Return [X, Y] of the center of cell containing provided text 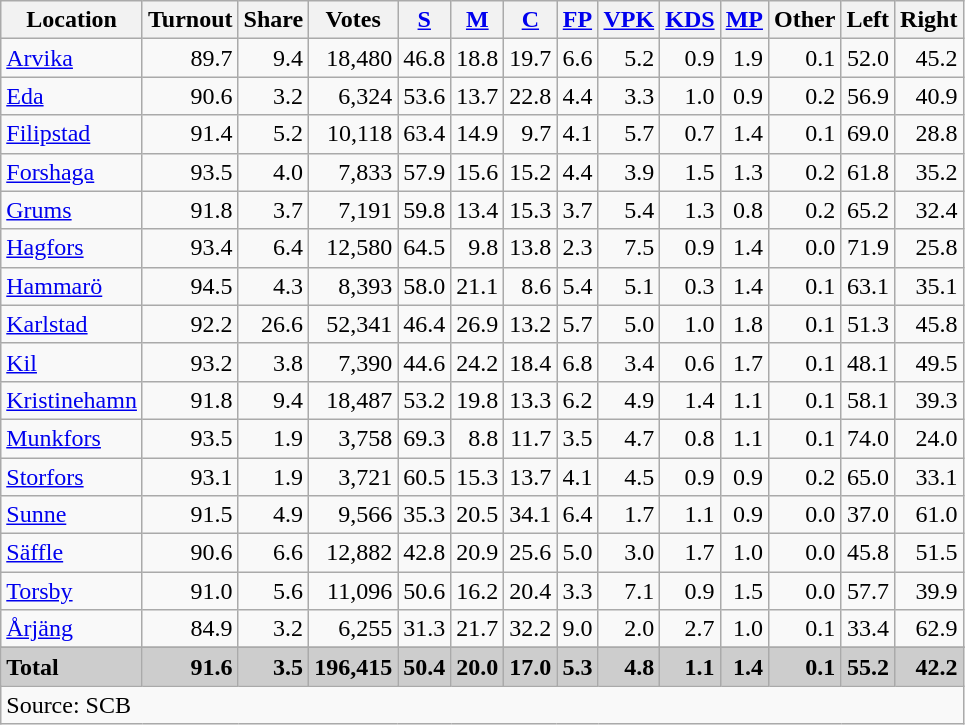
9.0 [578, 629]
46.4 [424, 324]
71.9 [868, 248]
91.4 [190, 134]
93.4 [190, 248]
12,882 [354, 553]
16.2 [478, 591]
11.7 [530, 438]
Årjäng [72, 629]
20.9 [478, 553]
6.8 [578, 362]
4.0 [274, 172]
6,324 [354, 96]
32.2 [530, 629]
57.7 [868, 591]
3,721 [354, 477]
Grums [72, 210]
69.0 [868, 134]
14.9 [478, 134]
Other [804, 20]
11,096 [354, 591]
51.3 [868, 324]
21.7 [478, 629]
2.0 [629, 629]
0.6 [690, 362]
19.8 [478, 400]
9.8 [478, 248]
4.5 [629, 477]
FP [578, 20]
Turnout [190, 20]
8,393 [354, 286]
15.6 [478, 172]
MP [744, 20]
52,341 [354, 324]
32.4 [929, 210]
33.4 [868, 629]
4.8 [629, 667]
50.6 [424, 591]
57.9 [424, 172]
M [478, 20]
74.0 [868, 438]
21.1 [478, 286]
60.5 [424, 477]
Munkfors [72, 438]
93.1 [190, 477]
Kristinehamn [72, 400]
91.6 [190, 667]
Right [929, 20]
63.1 [868, 286]
18.8 [478, 58]
51.5 [929, 553]
0.7 [690, 134]
18.4 [530, 362]
20.0 [478, 667]
Storfors [72, 477]
35.3 [424, 515]
17.0 [530, 667]
7,191 [354, 210]
39.9 [929, 591]
Source: SCB [482, 705]
1.8 [744, 324]
Hammarö [72, 286]
84.9 [190, 629]
15.2 [530, 172]
48.1 [868, 362]
39.3 [929, 400]
31.3 [424, 629]
35.2 [929, 172]
8.6 [530, 286]
34.1 [530, 515]
18,480 [354, 58]
10,118 [354, 134]
49.5 [929, 362]
92.2 [190, 324]
Kil [72, 362]
63.4 [424, 134]
5.6 [274, 591]
22.8 [530, 96]
Säffle [72, 553]
53.6 [424, 96]
4.7 [629, 438]
58.1 [868, 400]
91.0 [190, 591]
33.1 [929, 477]
Forshaga [72, 172]
Arvika [72, 58]
26.9 [478, 324]
VPK [629, 20]
3.9 [629, 172]
20.5 [478, 515]
26.6 [274, 324]
42.2 [929, 667]
7.5 [629, 248]
89.7 [190, 58]
7,390 [354, 362]
13.3 [530, 400]
25.8 [929, 248]
7.1 [629, 591]
91.5 [190, 515]
2.3 [578, 248]
3.4 [629, 362]
Hagfors [72, 248]
9,566 [354, 515]
13.4 [478, 210]
19.7 [530, 58]
65.2 [868, 210]
Filipstad [72, 134]
35.1 [929, 286]
Karlstad [72, 324]
62.9 [929, 629]
61.8 [868, 172]
Torsby [72, 591]
Location [72, 20]
6,255 [354, 629]
Left [868, 20]
9.7 [530, 134]
37.0 [868, 515]
44.6 [424, 362]
65.0 [868, 477]
69.3 [424, 438]
Share [274, 20]
50.4 [424, 667]
24.0 [929, 438]
KDS [690, 20]
20.4 [530, 591]
56.9 [868, 96]
18,487 [354, 400]
8.8 [478, 438]
53.2 [424, 400]
94.5 [190, 286]
3.8 [274, 362]
5.1 [629, 286]
64.5 [424, 248]
Sunne [72, 515]
58.0 [424, 286]
7,833 [354, 172]
59.8 [424, 210]
3.0 [629, 553]
0.3 [690, 286]
196,415 [354, 667]
93.2 [190, 362]
61.0 [929, 515]
2.7 [690, 629]
C [530, 20]
12,580 [354, 248]
42.8 [424, 553]
24.2 [478, 362]
52.0 [868, 58]
40.9 [929, 96]
13.2 [530, 324]
25.6 [530, 553]
Votes [354, 20]
6.2 [578, 400]
5.3 [578, 667]
28.8 [929, 134]
Total [72, 667]
3,758 [354, 438]
4.3 [274, 286]
Eda [72, 96]
S [424, 20]
45.2 [929, 58]
46.8 [424, 58]
13.8 [530, 248]
55.2 [868, 667]
